Pinpoint the cell where the given text exists, returning its [X, Y] midpoint coordinate. 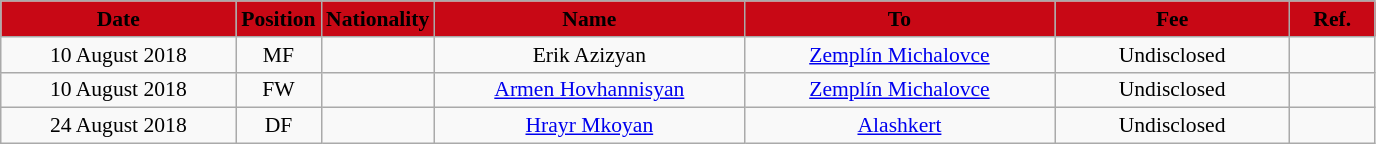
Nationality [378, 19]
Position [278, 19]
Date [118, 19]
Armen Hovhannisyan [589, 90]
FW [278, 90]
Fee [1172, 19]
Ref. [1332, 19]
Erik Azizyan [589, 55]
Name [589, 19]
DF [278, 126]
MF [278, 55]
Hrayr Mkoyan [589, 126]
To [899, 19]
Alashkert [899, 126]
24 August 2018 [118, 126]
